Locate the cell with the specified text and output its (X, Y) center coordinate. 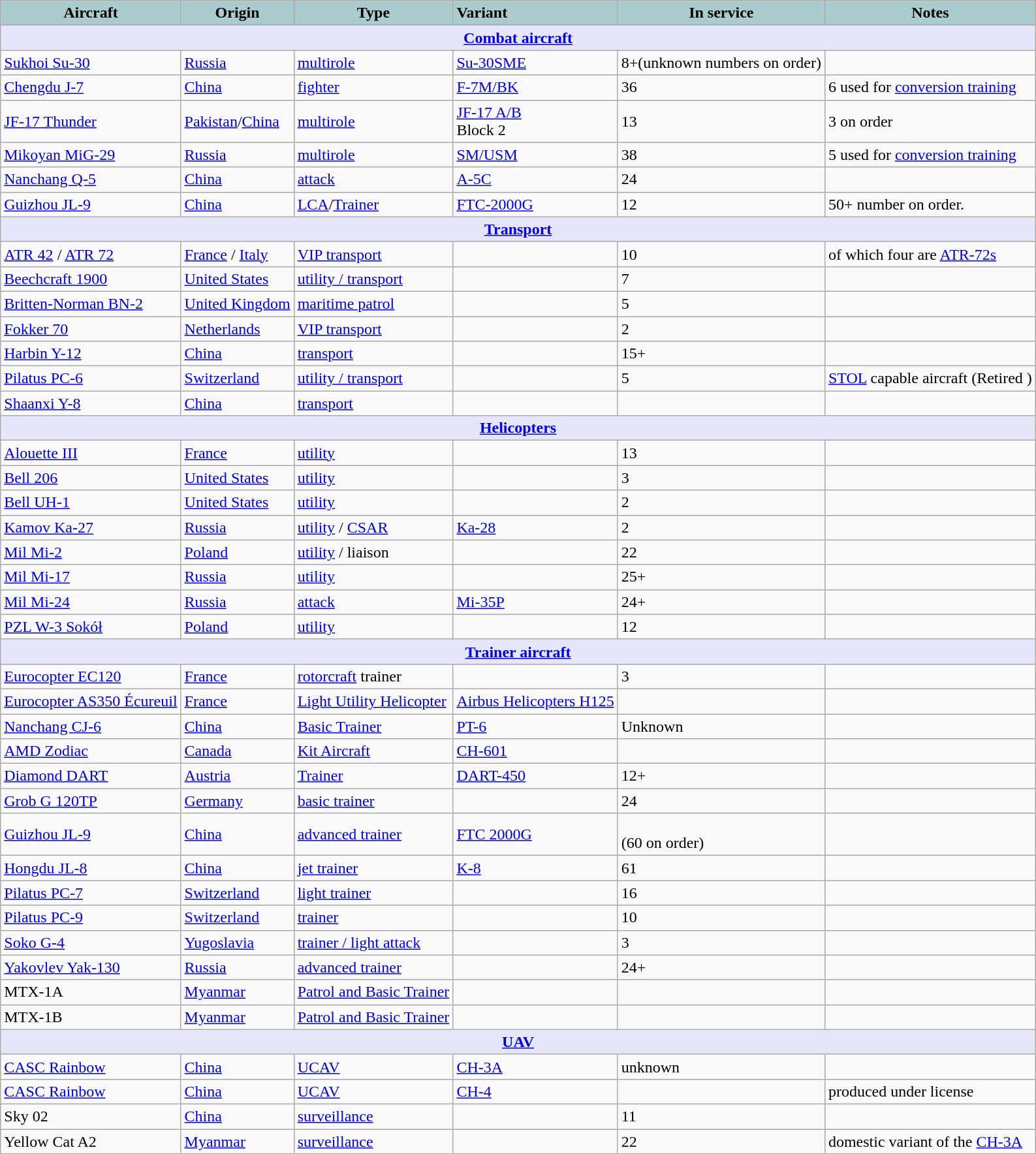
11 (721, 1116)
produced under license (930, 1091)
utility / CSAR (373, 527)
MTX-1B (91, 1017)
of which four are ATR-72s (930, 254)
Yakovlev Yak-130 (91, 967)
France / Italy (238, 254)
F-7M/BK (535, 87)
Trainer (373, 776)
6 used for conversion training (930, 87)
unknown (721, 1067)
CH-3A (535, 1067)
fighter (373, 87)
Kamov Ka-27 (91, 527)
3 on order (930, 121)
Harbin Y-12 (91, 354)
A-5C (535, 179)
Fokker 70 (91, 328)
ATR 42 / ATR 72 (91, 254)
Soko G-4 (91, 943)
trainer (373, 918)
Nanchang Q-5 (91, 179)
FTC-2000G (535, 204)
Nanchang CJ-6 (91, 726)
Kit Aircraft (373, 751)
Helicopters (518, 428)
36 (721, 87)
PZL W-3 Sokół (91, 627)
MTX-1A (91, 992)
Sukhoi Su-30 (91, 63)
United Kingdom (238, 304)
In service (721, 13)
25+ (721, 577)
Airbus Helicopters H125 (535, 701)
Combat aircraft (518, 38)
Bell UH-1 (91, 503)
8+(unknown numbers on order) (721, 63)
50+ number on order. (930, 204)
Notes (930, 13)
PT-6 (535, 726)
61 (721, 868)
rotorcraft trainer (373, 676)
AMD Zodiac (91, 751)
7 (721, 279)
Grob G 120TP (91, 801)
Yellow Cat A2 (91, 1142)
Yugoslavia (238, 943)
basic trainer (373, 801)
utility / liaison (373, 552)
Canada (238, 751)
15+ (721, 354)
LCA/Trainer (373, 204)
Mikoyan MiG-29 (91, 155)
5 used for conversion training (930, 155)
Netherlands (238, 328)
(60 on order) (721, 834)
FTC 2000G (535, 834)
Mil Mi-24 (91, 602)
Hongdu JL-8 (91, 868)
Eurocopter EC120 (91, 676)
Mi-35P (535, 602)
Mil Mi-2 (91, 552)
Origin (238, 13)
DART-450 (535, 776)
Unknown (721, 726)
Bell 206 (91, 478)
K-8 (535, 868)
Light Utility Helicopter (373, 701)
Sky 02 (91, 1116)
Mil Mi-17 (91, 577)
maritime patrol (373, 304)
38 (721, 155)
12+ (721, 776)
Trainer aircraft (518, 651)
Pilatus PC-9 (91, 918)
light trainer (373, 893)
jet trainer (373, 868)
CH-4 (535, 1091)
Eurocopter AS350 Écureuil (91, 701)
Pilatus PC-7 (91, 893)
CH-601 (535, 751)
Type (373, 13)
domestic variant of the CH-3A (930, 1142)
STOL capable aircraft (Retired ) (930, 379)
Aircraft (91, 13)
Ka-28 (535, 527)
JF-17 A/BBlock 2 (535, 121)
Su-30SME (535, 63)
Germany (238, 801)
Chengdu J-7 (91, 87)
Pakistan/China (238, 121)
Pilatus PC-6 (91, 379)
Basic Trainer (373, 726)
Transport (518, 229)
16 (721, 893)
Beechcraft 1900 (91, 279)
Britten-Norman BN-2 (91, 304)
JF-17 Thunder (91, 121)
SM/USM (535, 155)
trainer / light attack (373, 943)
Austria (238, 776)
UAV (518, 1042)
Variant (535, 13)
Alouette III (91, 453)
Diamond DART (91, 776)
Shaanxi Y-8 (91, 403)
